Capture the cell that displays the provided text and extract its [x, y] central coordinate. 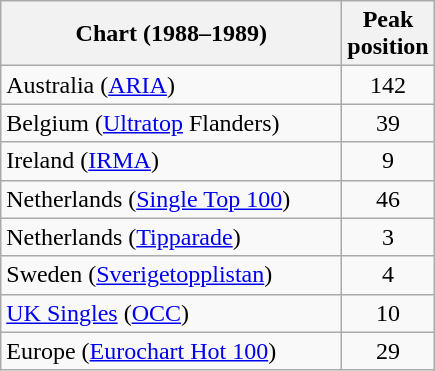
UK Singles (OCC) [172, 313]
Chart (1988–1989) [172, 34]
Peakposition [388, 34]
Europe (Eurochart Hot 100) [172, 351]
29 [388, 351]
Sweden (Sverigetopplistan) [172, 275]
9 [388, 161]
Belgium (Ultratop Flanders) [172, 123]
3 [388, 237]
46 [388, 199]
39 [388, 123]
Australia (ARIA) [172, 85]
Netherlands (Tipparade) [172, 237]
4 [388, 275]
Ireland (IRMA) [172, 161]
Netherlands (Single Top 100) [172, 199]
10 [388, 313]
142 [388, 85]
